Find where the given text appears and provide that cell's center as (X, Y) coordinate. 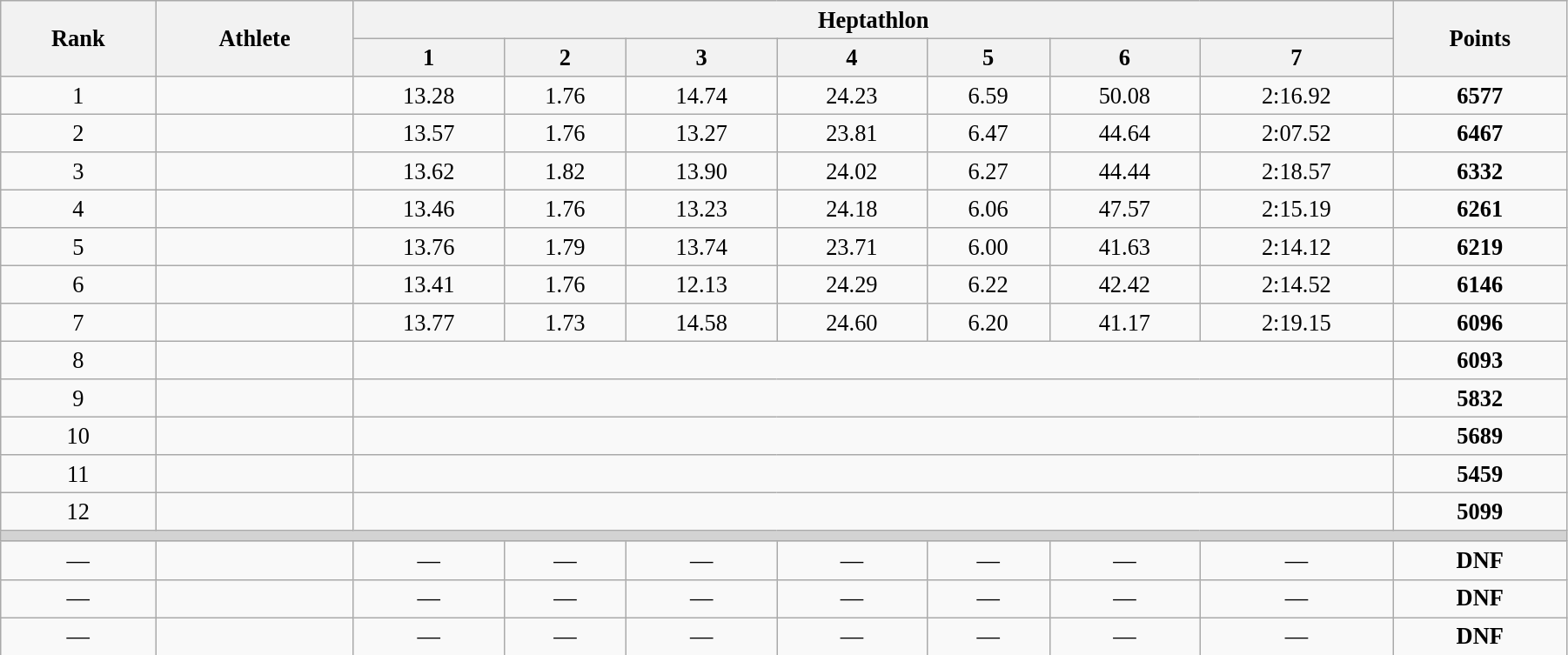
11 (78, 474)
13.46 (428, 209)
24.60 (853, 323)
24.23 (853, 95)
6.59 (988, 95)
6467 (1479, 133)
2:18.57 (1297, 171)
13.77 (428, 323)
1.82 (566, 171)
6093 (1479, 360)
8 (78, 360)
1.73 (566, 323)
42.42 (1124, 284)
24.18 (853, 209)
Rank (78, 38)
6261 (1479, 209)
13.41 (428, 284)
6.47 (988, 133)
Heptathlon (874, 19)
6332 (1479, 171)
13.90 (701, 171)
6146 (1479, 284)
2:19.15 (1297, 323)
41.63 (1124, 247)
50.08 (1124, 95)
13.74 (701, 247)
6096 (1479, 323)
41.17 (1124, 323)
2:16.92 (1297, 95)
13.57 (428, 133)
13.76 (428, 247)
2:14.12 (1297, 247)
13.62 (428, 171)
13.27 (701, 133)
Athlete (255, 38)
5099 (1479, 511)
13.28 (428, 95)
1.79 (566, 247)
14.58 (701, 323)
24.29 (853, 284)
13.23 (701, 209)
5459 (1479, 474)
12 (78, 511)
6577 (1479, 95)
24.02 (853, 171)
6.20 (988, 323)
47.57 (1124, 209)
6.00 (988, 247)
44.44 (1124, 171)
6.27 (988, 171)
23.71 (853, 247)
2:07.52 (1297, 133)
2:14.52 (1297, 284)
6.06 (988, 209)
5832 (1479, 398)
2:15.19 (1297, 209)
5689 (1479, 436)
44.64 (1124, 133)
12.13 (701, 284)
9 (78, 398)
10 (78, 436)
6219 (1479, 247)
14.74 (701, 95)
6.22 (988, 284)
Points (1479, 38)
23.81 (853, 133)
